Find where the given text appears and provide that cell's center as (X, Y) coordinate. 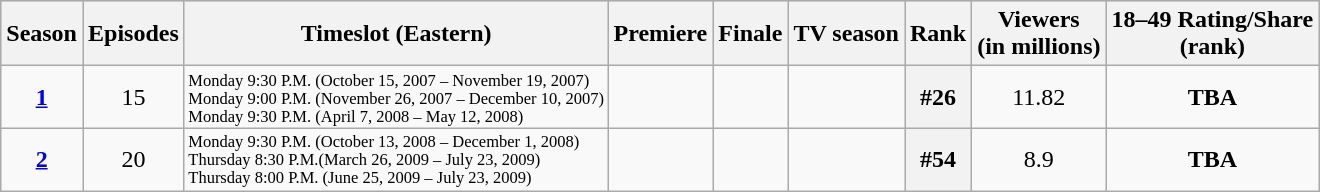
TV season (846, 34)
Premiere (660, 34)
Finale (750, 34)
18–49 Rating/Share (rank) (1212, 34)
11.82 (1039, 97)
Season (42, 34)
#54 (938, 159)
1 (42, 97)
Viewers(in millions) (1039, 34)
Rank (938, 34)
2 (42, 159)
20 (133, 159)
Timeslot (Eastern) (396, 34)
Episodes (133, 34)
8.9 (1039, 159)
15 (133, 97)
#26 (938, 97)
